Output the (X, Y) coordinate of the center of the cell containing the given text.  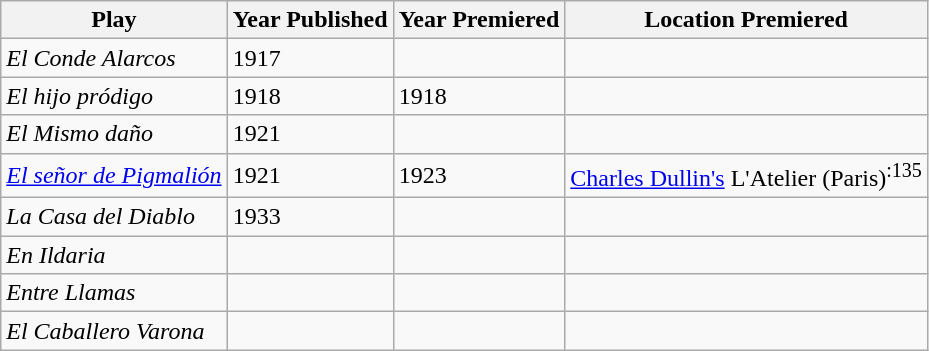
Location Premiered (746, 20)
1933 (310, 217)
Play (114, 20)
Charles Dullin's L'Atelier (Paris):135 (746, 176)
El Caballero Varona (114, 331)
1917 (310, 58)
El Conde Alarcos (114, 58)
El hijo pródigo (114, 96)
El Mismo daño (114, 134)
1923 (479, 176)
La Casa del Diablo (114, 217)
El señor de Pigmalión (114, 176)
Year Published (310, 20)
Entre Llamas (114, 293)
En Ildaria (114, 255)
Year Premiered (479, 20)
